Return the (X, Y) coordinate for the center point of the cell that contains the specified text.  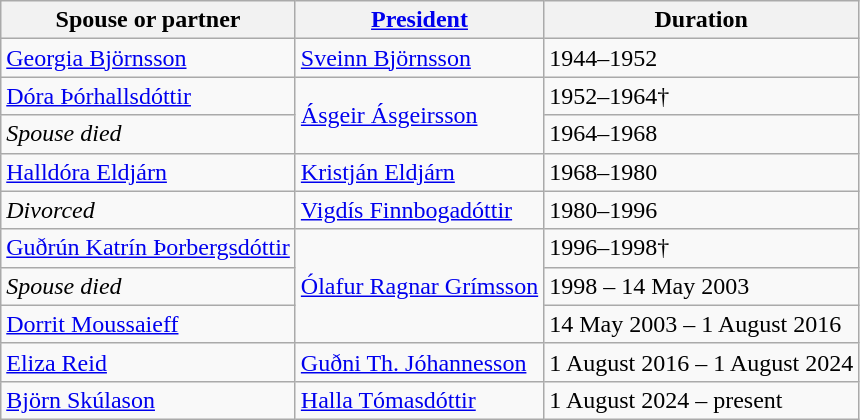
1 August 2024 – present (702, 400)
Spouse or partner (148, 20)
Divorced (148, 210)
Dorrit Moussaieff (148, 324)
Kristján Eldjárn (419, 172)
1944–1952 (702, 58)
1968–1980 (702, 172)
1980–1996 (702, 210)
Halla Tómasdóttir (419, 400)
1996–1998† (702, 248)
Guðrún Katrín Þorbergsdóttir (148, 248)
1952–1964† (702, 96)
1964–1968 (702, 134)
Guðni Th. Jóhannesson (419, 362)
1 August 2016 – 1 August 2024 (702, 362)
Ólafur Ragnar Grímsson (419, 286)
Sveinn Björnsson (419, 58)
Ásgeir Ásgeirsson (419, 115)
Eliza Reid (148, 362)
14 May 2003 – 1 August 2016 (702, 324)
Duration (702, 20)
Dóra Þórhallsdóttir (148, 96)
President (419, 20)
Georgia Björnsson (148, 58)
Halldóra Eldjárn (148, 172)
1998 – 14 May 2003 (702, 286)
Björn Skúlason (148, 400)
Vigdís Finnbogadóttir (419, 210)
